Identify which cell holds the provided text, then report its [X, Y] central coordinate. 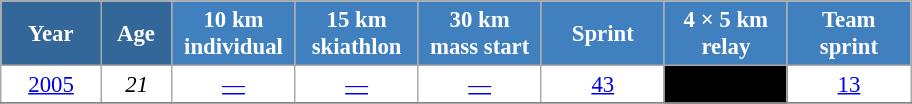
2005 [52, 85]
Team sprint [848, 34]
Age [136, 34]
30 km mass start [480, 34]
15 km skiathlon [356, 34]
43 [602, 85]
4 × 5 km relay [726, 34]
21 [136, 85]
13 [848, 85]
10 km individual [234, 34]
Year [52, 34]
Sprint [602, 34]
